Search for the cell housing the specified text and yield its [X, Y] center coordinate. 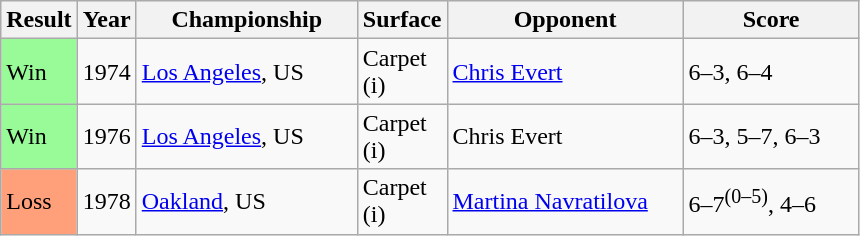
6–3, 6–4 [771, 72]
6–3, 5–7, 6–3 [771, 136]
Loss [39, 202]
1976 [106, 136]
1974 [106, 72]
Result [39, 20]
Championship [246, 20]
Score [771, 20]
Opponent [565, 20]
Martina Navratilova [565, 202]
1978 [106, 202]
Oakland, US [246, 202]
Surface [402, 20]
6–7(0–5), 4–6 [771, 202]
Year [106, 20]
